Provide the [X, Y] coordinate of the cell's center where the given text is located.  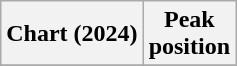
Peakposition [189, 34]
Chart (2024) [72, 34]
